Search for the cell housing the specified text and yield its (x, y) center coordinate. 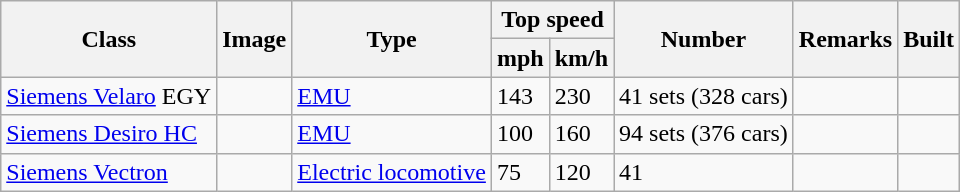
160 (581, 134)
Siemens Desiro HC (109, 134)
Image (254, 39)
mph (520, 58)
Siemens Velaro EGY (109, 96)
Electric locomotive (392, 172)
94 sets (376 cars) (704, 134)
Siemens Vectron (109, 172)
Top speed (552, 20)
41 sets (328 cars) (704, 96)
km/h (581, 58)
Built (929, 39)
Type (392, 39)
230 (581, 96)
120 (581, 172)
41 (704, 172)
100 (520, 134)
75 (520, 172)
Number (704, 39)
143 (520, 96)
Class (109, 39)
Remarks (845, 39)
